For the text-containing cell, return its midpoint in (x, y) coordinate format. 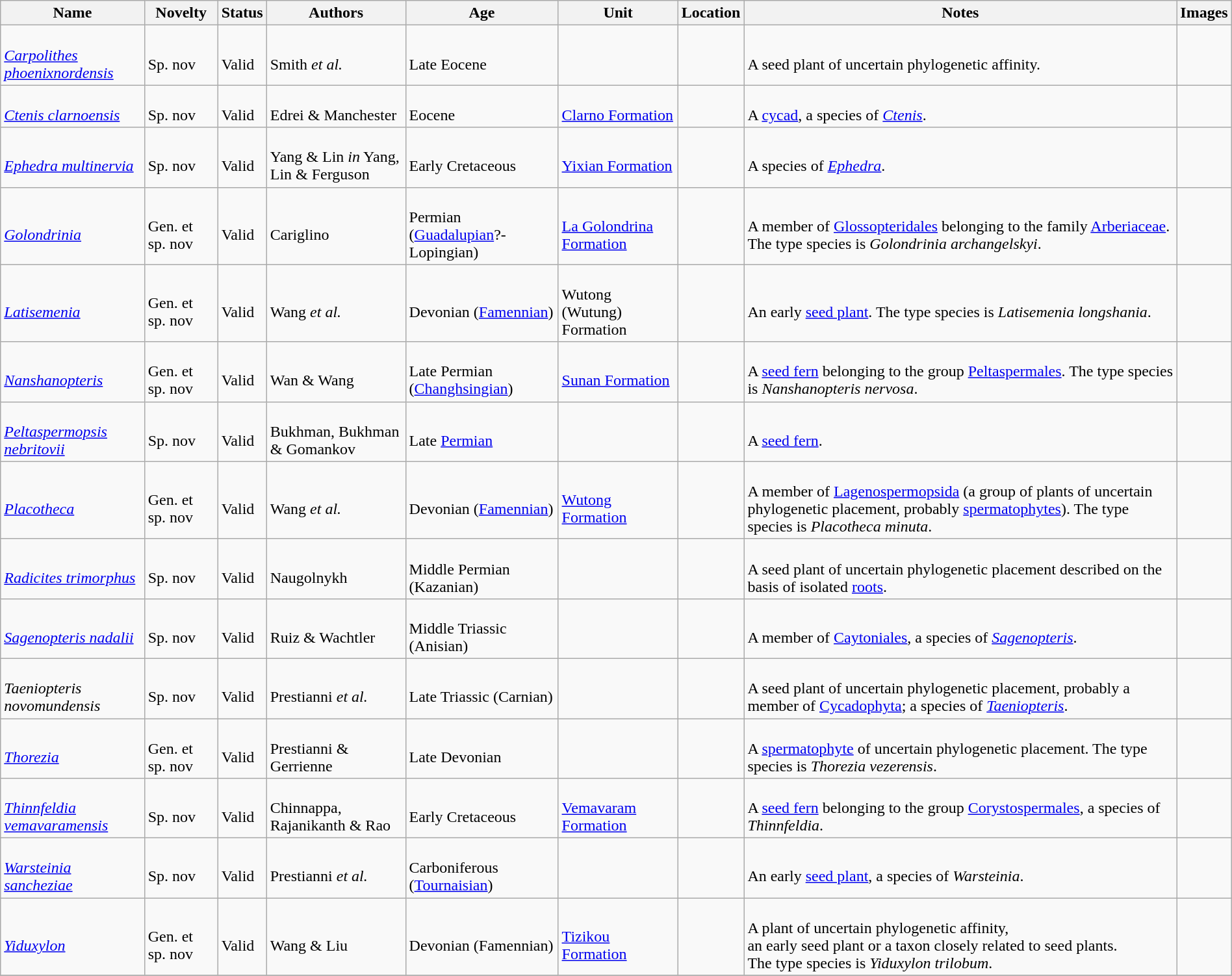
A cycad, a species of Ctenis. (960, 107)
Permian (Guadalupian?-Lopingian) (482, 226)
Location (711, 13)
Tizikou Formation (618, 937)
Notes (960, 13)
Sagenopteris nadalii (73, 628)
Ephedra multinervia (73, 157)
Nanshanopteris (73, 372)
Ruiz & Wachtler (336, 628)
La Golondrina Formation (618, 226)
Smith et al. (336, 55)
Peltaspermopsis nebritovii (73, 431)
Middle Triassic (Anisian) (482, 628)
Late Eocene (482, 55)
Clarno Formation (618, 107)
Carboniferous (Tournaisian) (482, 868)
Thorezia (73, 749)
A seed plant of uncertain phylogenetic affinity. (960, 55)
Naugolnykh (336, 569)
Taeniopteris novomundensis (73, 688)
Novelty (181, 13)
A member of Glossopteridales belonging to the family Arberiaceae. The type species is Golondrinia archangelskyi. (960, 226)
Radicites trimorphus (73, 569)
Images (1204, 13)
Wutong Formation (618, 500)
Placotheca (73, 500)
Ctenis clarnoensis (73, 107)
Authors (336, 13)
A seed fern. (960, 431)
Late Permian (482, 431)
A seed plant of uncertain phylogenetic placement described on the basis of isolated roots. (960, 569)
Wan & Wang (336, 372)
A spermatophyte of uncertain phylogenetic placement. The type species is Thorezia vezerensis. (960, 749)
Golondrinia (73, 226)
Vemavaram Formation (618, 808)
Yang & Lin in Yang, Lin & Ferguson (336, 157)
Status (242, 13)
Wang & Liu (336, 937)
A seed fern belonging to the group Corystospermales, a species of Thinnfeldia. (960, 808)
An early seed plant. The type species is Latisemenia longshania. (960, 303)
Carpolithes phoenixnordensis (73, 55)
Sunan Formation (618, 372)
An early seed plant, a species of Warsteinia. (960, 868)
Prestianni & Gerrienne (336, 749)
Late Triassic (Carnian) (482, 688)
Late Permian (Changhsingian) (482, 372)
Cariglino (336, 226)
Yixian Formation (618, 157)
Middle Permian (Kazanian) (482, 569)
A member of Caytoniales, a species of Sagenopteris. (960, 628)
Latisemenia (73, 303)
Yiduxylon (73, 937)
Chinnappa, Rajanikanth & Rao (336, 808)
A seed fern belonging to the group Peltaspermales. The type species is Nanshanopteris nervosa. (960, 372)
A seed plant of uncertain phylogenetic placement, probably a member of Cycadophyta; a species of Taeniopteris. (960, 688)
Warsteinia sancheziae (73, 868)
Age (482, 13)
Thinnfeldia vemavaramensis (73, 808)
Wutong (Wutung) Formation (618, 303)
Name (73, 13)
Bukhman, Bukhman & Gomankov (336, 431)
A species of Ephedra. (960, 157)
Eocene (482, 107)
Edrei & Manchester (336, 107)
Unit (618, 13)
A plant of uncertain phylogenetic affinity, an early seed plant or a taxon closely related to seed plants. The type species is Yiduxylon trilobum. (960, 937)
Late Devonian (482, 749)
